Scan for the cell matching the given text and deliver its [X, Y] coordinate at center. 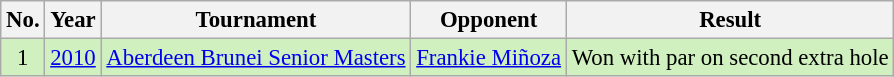
Aberdeen Brunei Senior Masters [256, 58]
1 [23, 58]
2010 [73, 58]
Tournament [256, 20]
No. [23, 20]
Result [730, 20]
Won with par on second extra hole [730, 58]
Year [73, 20]
Opponent [488, 20]
Frankie Miñoza [488, 58]
